From the cell containing the given text, extract its center point as (x, y) coordinate. 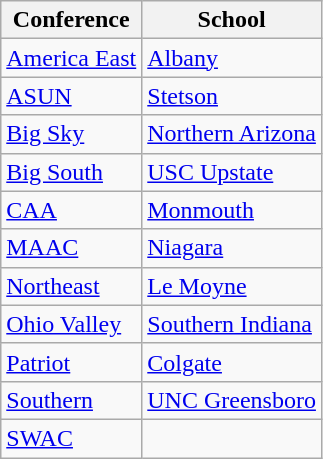
SWAC (72, 438)
America East (72, 58)
Colgate (232, 362)
MAAC (72, 248)
Stetson (232, 96)
USC Upstate (232, 172)
Southern Indiana (232, 324)
Albany (232, 58)
ASUN (72, 96)
Northeast (72, 286)
Niagara (232, 248)
School (232, 20)
Southern (72, 400)
Ohio Valley (72, 324)
CAA (72, 210)
Le Moyne (232, 286)
UNC Greensboro (232, 400)
Big Sky (72, 134)
Monmouth (232, 210)
Conference (72, 20)
Northern Arizona (232, 134)
Patriot (72, 362)
Big South (72, 172)
